Scan for the cell matching the given text and deliver its (X, Y) coordinate at center. 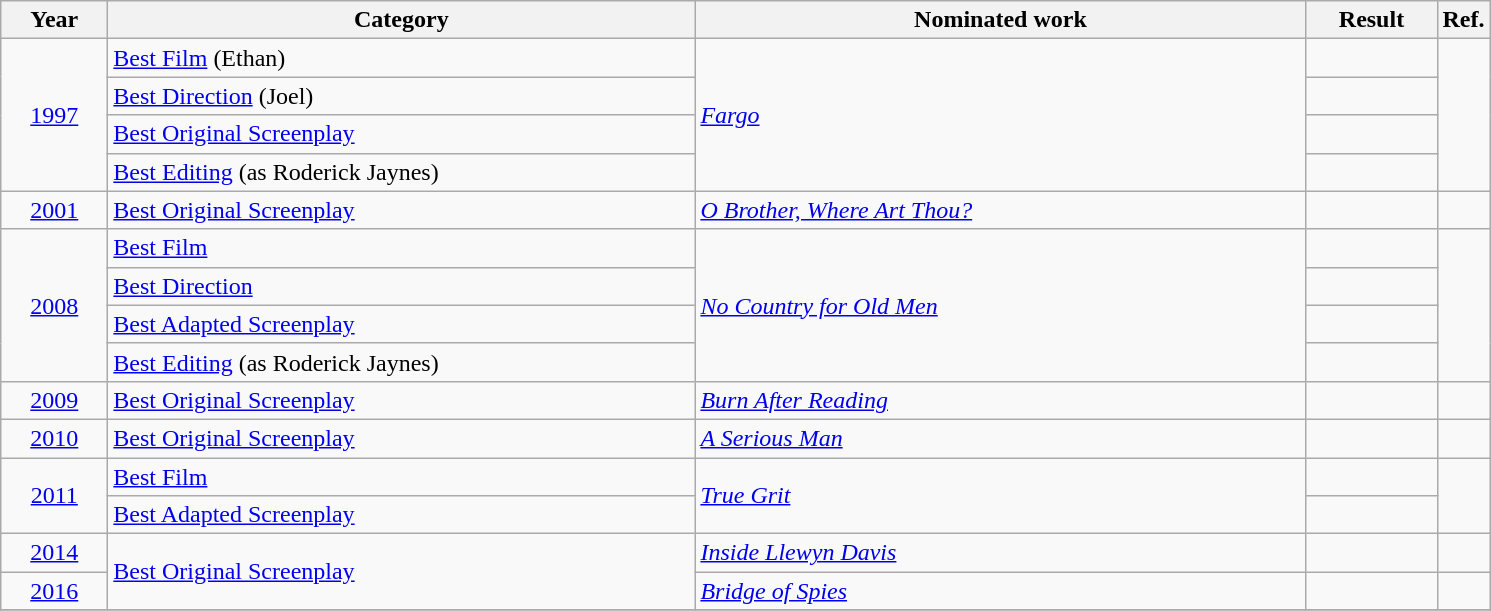
Best Direction (402, 286)
Fargo (1000, 115)
Best Direction (Joel) (402, 96)
1997 (54, 115)
No Country for Old Men (1000, 305)
Nominated work (1000, 20)
2010 (54, 438)
2014 (54, 553)
2016 (54, 591)
Best Film (Ethan) (402, 58)
Year (54, 20)
2008 (54, 305)
Inside Llewyn Davis (1000, 553)
2011 (54, 496)
True Grit (1000, 496)
Category (402, 20)
Burn After Reading (1000, 400)
O Brother, Where Art Thou? (1000, 210)
Ref. (1464, 20)
2001 (54, 210)
A Serious Man (1000, 438)
2009 (54, 400)
Bridge of Spies (1000, 591)
Result (1372, 20)
